Return the [X, Y] coordinate for the center point of the cell that contains the specified text.  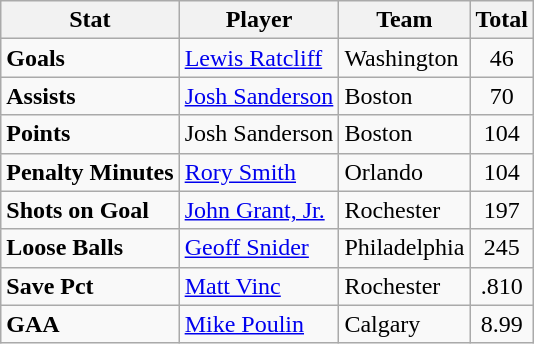
245 [502, 248]
Lewis Ratcliff [259, 58]
70 [502, 96]
Matt Vinc [259, 286]
John Grant, Jr. [259, 210]
Orlando [404, 172]
Assists [90, 96]
Penalty Minutes [90, 172]
8.99 [502, 324]
Goals [90, 58]
Rory Smith [259, 172]
Shots on Goal [90, 210]
46 [502, 58]
Points [90, 134]
Total [502, 20]
Team [404, 20]
Save Pct [90, 286]
Washington [404, 58]
.810 [502, 286]
Player [259, 20]
Loose Balls [90, 248]
Mike Poulin [259, 324]
GAA [90, 324]
197 [502, 210]
Philadelphia [404, 248]
Geoff Snider [259, 248]
Stat [90, 20]
Calgary [404, 324]
